Detect which cell encompasses the target text, then output its [X, Y] center coordinate. 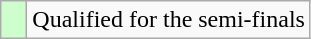
Qualified for the semi-finals [169, 20]
